From the cell containing the given text, extract its center point as (X, Y) coordinate. 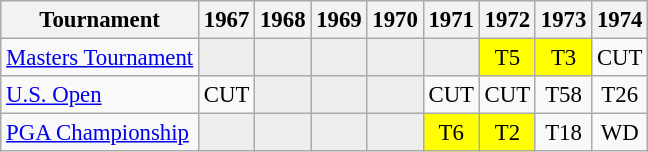
U.S. Open (100, 95)
1967 (227, 20)
T2 (507, 133)
1969 (339, 20)
PGA Championship (100, 133)
1970 (395, 20)
1971 (451, 20)
WD (620, 133)
1968 (283, 20)
T6 (451, 133)
Masters Tournament (100, 58)
T26 (620, 95)
T5 (507, 58)
1974 (620, 20)
Tournament (100, 20)
T18 (563, 133)
1973 (563, 20)
1972 (507, 20)
T58 (563, 95)
T3 (563, 58)
